Capture the cell that displays the provided text and extract its [x, y] central coordinate. 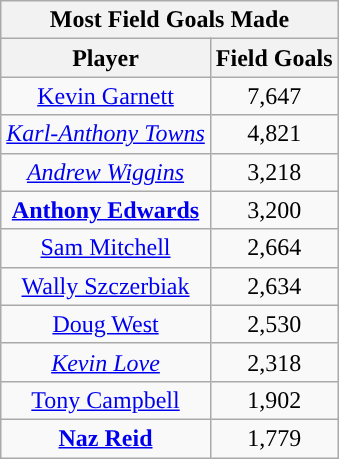
Kevin Love [106, 362]
7,647 [274, 96]
3,200 [274, 210]
Wally Szczerbiak [106, 286]
Karl-Anthony Towns [106, 134]
Sam Mitchell [106, 248]
1,779 [274, 438]
2,634 [274, 286]
2,530 [274, 324]
4,821 [274, 134]
Anthony Edwards [106, 210]
Tony Campbell [106, 400]
Doug West [106, 324]
Naz Reid [106, 438]
3,218 [274, 172]
2,318 [274, 362]
Andrew Wiggins [106, 172]
2,664 [274, 248]
Player [106, 58]
1,902 [274, 400]
Kevin Garnett [106, 96]
Field Goals [274, 58]
Most Field Goals Made [170, 20]
